Search for the cell housing the specified text and yield its (x, y) center coordinate. 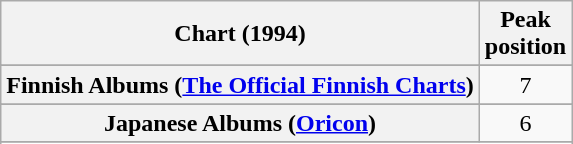
Chart (1994) (240, 34)
Japanese Albums (Oricon) (240, 123)
Peakposition (525, 34)
Finnish Albums (The Official Finnish Charts) (240, 85)
7 (525, 85)
6 (525, 123)
